Extract the [x, y] coordinate from the center of the cell holding the provided text.  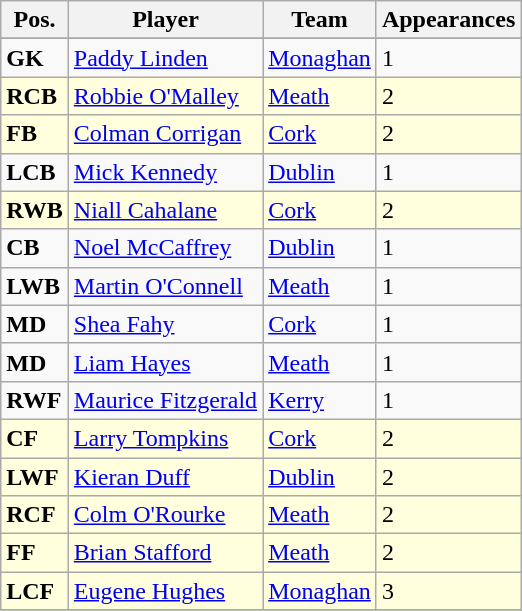
Kerry [320, 400]
GK [35, 58]
FB [35, 134]
Niall Cahalane [165, 210]
CF [35, 438]
Mick Kennedy [165, 172]
Brian Stafford [165, 553]
Colm O'Rourke [165, 515]
FF [35, 553]
CB [35, 248]
LCF [35, 591]
Kieran Duff [165, 477]
Colman Corrigan [165, 134]
RWF [35, 400]
RWB [35, 210]
Larry Tompkins [165, 438]
LWF [35, 477]
Liam Hayes [165, 362]
Pos. [35, 20]
Robbie O'Malley [165, 96]
Eugene Hughes [165, 591]
Appearances [448, 20]
Maurice Fitzgerald [165, 400]
Player [165, 20]
RCF [35, 515]
Martin O'Connell [165, 286]
Paddy Linden [165, 58]
LWB [35, 286]
3 [448, 591]
Noel McCaffrey [165, 248]
RCB [35, 96]
Team [320, 20]
LCB [35, 172]
Shea Fahy [165, 324]
